Capture the cell that displays the provided text and extract its (X, Y) central coordinate. 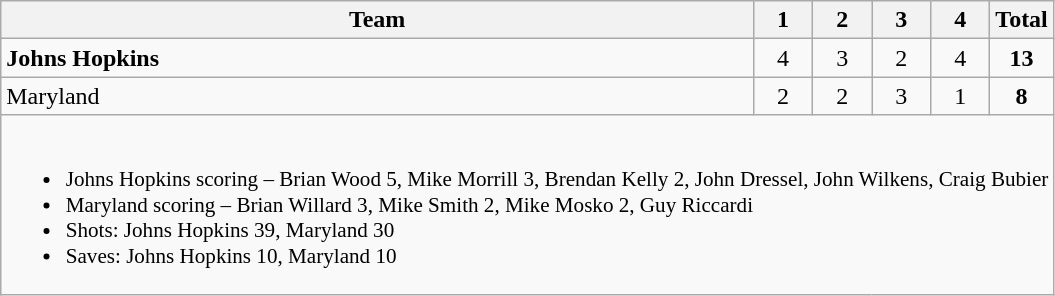
Total (1022, 20)
13 (1022, 58)
Team (378, 20)
8 (1022, 96)
Maryland (378, 96)
Johns Hopkins (378, 58)
